Extract the [x, y] coordinate from the center of the cell holding the provided text.  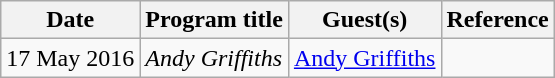
Program title [214, 20]
17 May 2016 [70, 58]
Date [70, 20]
Reference [498, 20]
Guest(s) [364, 20]
